Locate the cell with the specified text and output its [X, Y] center coordinate. 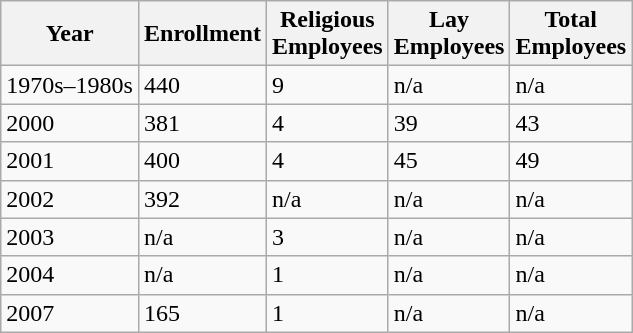
45 [449, 161]
TotalEmployees [571, 34]
9 [327, 85]
440 [202, 85]
2000 [70, 123]
2007 [70, 313]
3 [327, 237]
2003 [70, 237]
400 [202, 161]
2002 [70, 199]
LayEmployees [449, 34]
ReligiousEmployees [327, 34]
2001 [70, 161]
392 [202, 199]
Enrollment [202, 34]
39 [449, 123]
43 [571, 123]
1970s–1980s [70, 85]
49 [571, 161]
Year [70, 34]
165 [202, 313]
381 [202, 123]
2004 [70, 275]
